Extract the [X, Y] coordinate from the center of the cell holding the provided text.  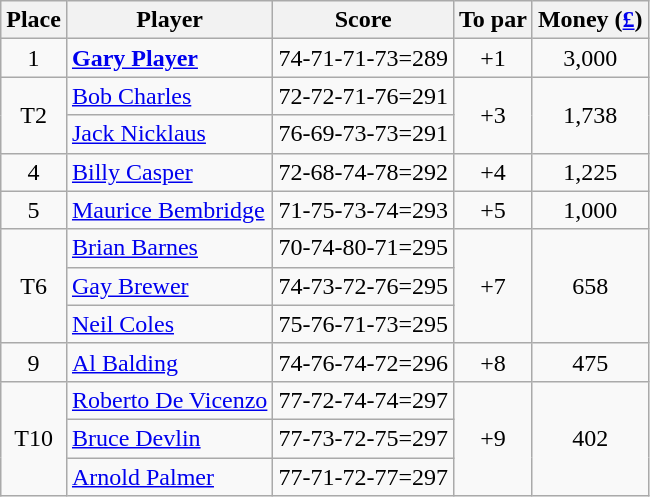
75-76-71-73=295 [364, 324]
Roberto De Vicenzo [169, 400]
+8 [492, 362]
1,225 [590, 172]
77-73-72-75=297 [364, 438]
5 [34, 210]
74-71-71-73=289 [364, 58]
Bob Charles [169, 96]
Jack Nicklaus [169, 134]
Brian Barnes [169, 248]
1,738 [590, 115]
+4 [492, 172]
77-71-72-77=297 [364, 477]
Place [34, 20]
+3 [492, 115]
+9 [492, 438]
71-75-73-74=293 [364, 210]
475 [590, 362]
T2 [34, 115]
Player [169, 20]
+1 [492, 58]
Score [364, 20]
Gay Brewer [169, 286]
72-72-71-76=291 [364, 96]
4 [34, 172]
Billy Casper [169, 172]
+5 [492, 210]
+7 [492, 286]
Al Balding [169, 362]
70-74-80-71=295 [364, 248]
Neil Coles [169, 324]
T10 [34, 438]
77-72-74-74=297 [364, 400]
Maurice Bembridge [169, 210]
1 [34, 58]
76-69-73-73=291 [364, 134]
74-76-74-72=296 [364, 362]
72-68-74-78=292 [364, 172]
Arnold Palmer [169, 477]
3,000 [590, 58]
658 [590, 286]
T6 [34, 286]
Bruce Devlin [169, 438]
74-73-72-76=295 [364, 286]
402 [590, 438]
1,000 [590, 210]
Gary Player [169, 58]
9 [34, 362]
To par [492, 20]
Money (£) [590, 20]
